Output the [x, y] coordinate of the center of the cell containing the given text.  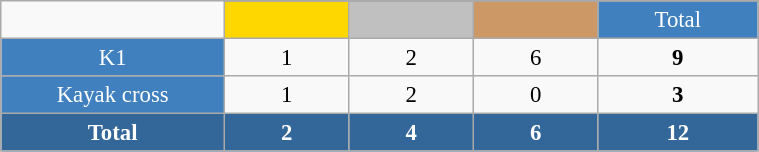
K1 [113, 58]
9 [678, 58]
Kayak cross [113, 95]
0 [536, 95]
12 [678, 133]
3 [678, 95]
4 [411, 133]
